Pinpoint the cell where the given text exists, returning its [X, Y] midpoint coordinate. 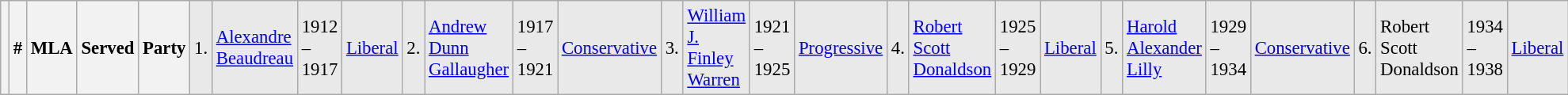
Alexandre Beaudreau [254, 47]
6. [1365, 47]
1917 – 1921 [535, 47]
4. [898, 47]
Andrew Dunn Gallaugher [469, 47]
1929 – 1934 [1228, 47]
MLA [52, 47]
1912 – 1917 [319, 47]
1. [201, 47]
1934 – 1938 [1485, 47]
5. [1112, 47]
3. [672, 47]
Progressive [841, 47]
Harold Alexander Lilly [1165, 47]
1921 – 1925 [772, 47]
Served [108, 47]
1925 – 1929 [1017, 47]
Party [165, 47]
William J. Finley Warren [716, 47]
# [17, 47]
2. [414, 47]
